Extract the [x, y] coordinate from the center of the cell holding the provided text.  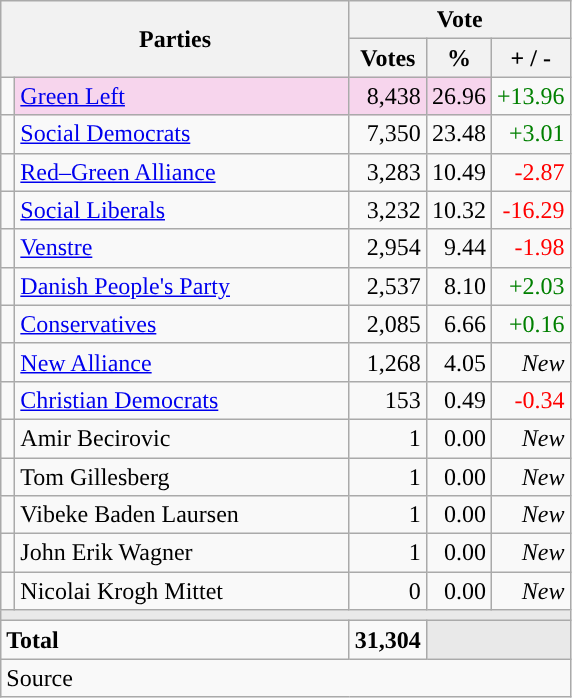
26.96 [458, 96]
Green Left [182, 96]
Nicolai Krogh Mittet [182, 591]
6.66 [458, 324]
7,350 [388, 134]
-0.34 [530, 400]
1,268 [388, 362]
Social Liberals [182, 210]
3,283 [388, 172]
153 [388, 400]
2,537 [388, 286]
+2.03 [530, 286]
2,954 [388, 248]
Total [176, 640]
+ / - [530, 58]
10.49 [458, 172]
23.48 [458, 134]
Vibeke Baden Laursen [182, 515]
0 [388, 591]
9.44 [458, 248]
Amir Becirovic [182, 438]
Conservatives [182, 324]
31,304 [388, 640]
Parties [176, 39]
-16.29 [530, 210]
+3.01 [530, 134]
Social Democrats [182, 134]
% [458, 58]
3,232 [388, 210]
Danish People's Party [182, 286]
New Alliance [182, 362]
10.32 [458, 210]
8,438 [388, 96]
-1.98 [530, 248]
Tom Gillesberg [182, 477]
Source [286, 678]
Venstre [182, 248]
John Erik Wagner [182, 553]
+13.96 [530, 96]
Christian Democrats [182, 400]
4.05 [458, 362]
8.10 [458, 286]
Vote [460, 20]
+0.16 [530, 324]
-2.87 [530, 172]
Votes [388, 58]
0.49 [458, 400]
Red–Green Alliance [182, 172]
2,085 [388, 324]
